Identify which cell holds the provided text, then report its (X, Y) central coordinate. 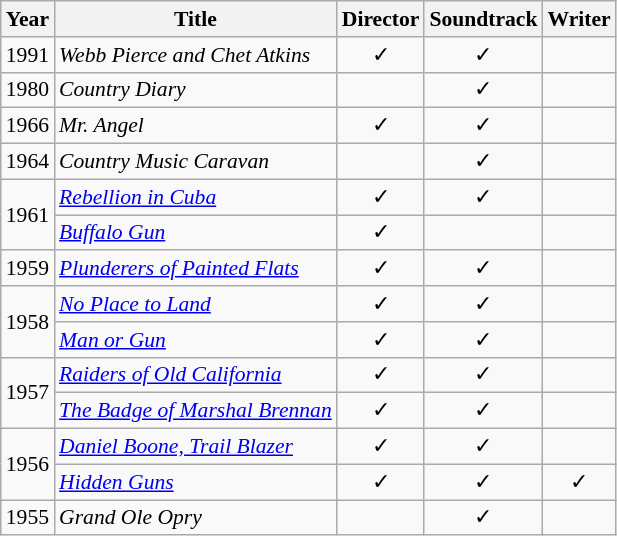
1991 (28, 55)
1961 (28, 214)
Buffalo Gun (196, 233)
1957 (28, 392)
1959 (28, 269)
1980 (28, 90)
1955 (28, 518)
Hidden Guns (196, 482)
Director (381, 19)
Daniel Boone, Trail Blazer (196, 447)
No Place to Land (196, 304)
Rebellion in Cuba (196, 197)
Year (28, 19)
Plunderers of Painted Flats (196, 269)
Title (196, 19)
Man or Gun (196, 340)
Raiders of Old California (196, 375)
Webb Pierce and Chet Atkins (196, 55)
1956 (28, 464)
1958 (28, 322)
Mr. Angel (196, 126)
Country Diary (196, 90)
1964 (28, 162)
The Badge of Marshal Brennan (196, 411)
Grand Ole Opry (196, 518)
Country Music Caravan (196, 162)
Soundtrack (483, 19)
Writer (580, 19)
1966 (28, 126)
